Extract the [x, y] coordinate from the center of the cell holding the provided text.  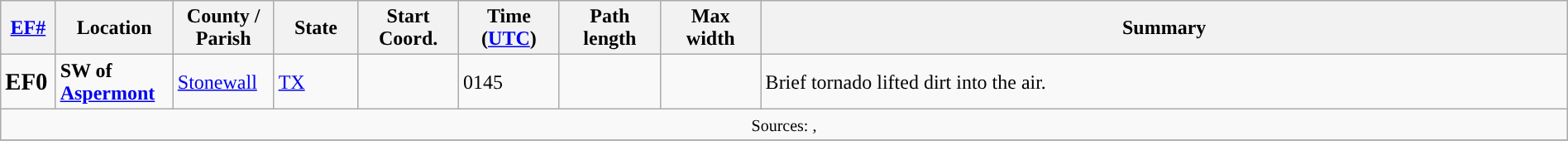
Sources: , [784, 124]
Summary [1164, 28]
Path length [610, 28]
Max width [710, 28]
State [316, 28]
Brief tornado lifted dirt into the air. [1164, 81]
Location [114, 28]
Stonewall [223, 81]
0145 [509, 81]
SW of Aspermont [114, 81]
EF# [28, 28]
Start Coord. [409, 28]
TX [316, 81]
EF0 [28, 81]
Time (UTC) [509, 28]
County / Parish [223, 28]
